Search for the cell housing the specified text and yield its [X, Y] center coordinate. 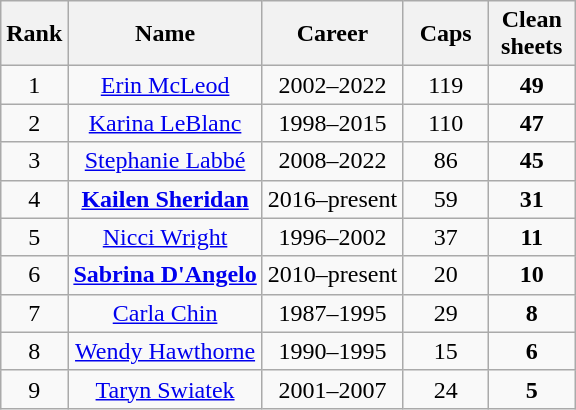
15 [446, 351]
Sabrina D'Angelo [165, 275]
2002–2022 [332, 85]
Stephanie Labbé [165, 161]
11 [532, 237]
29 [446, 313]
Carla Chin [165, 313]
2010–present [332, 275]
4 [34, 199]
Clean sheets [532, 34]
Nicci Wright [165, 237]
20 [446, 275]
3 [34, 161]
Karina LeBlanc [165, 123]
86 [446, 161]
Kailen Sheridan [165, 199]
Taryn Swiatek [165, 389]
1998–2015 [332, 123]
24 [446, 389]
110 [446, 123]
10 [532, 275]
2 [34, 123]
2001–2007 [332, 389]
1 [34, 85]
7 [34, 313]
31 [532, 199]
1990–1995 [332, 351]
9 [34, 389]
59 [446, 199]
1987–1995 [332, 313]
37 [446, 237]
Career [332, 34]
Rank [34, 34]
119 [446, 85]
Caps [446, 34]
47 [532, 123]
49 [532, 85]
2016–present [332, 199]
Name [165, 34]
45 [532, 161]
1996–2002 [332, 237]
2008–2022 [332, 161]
Erin McLeod [165, 85]
Wendy Hawthorne [165, 351]
